Return the (x, y) coordinate for the center point of the cell that contains the specified text.  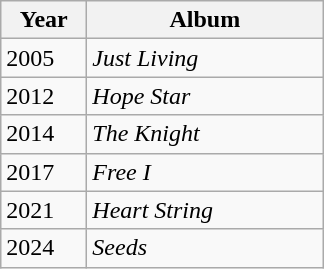
The Knight (205, 134)
Year (44, 20)
Heart String (205, 210)
Just Living (205, 58)
Free I (205, 172)
Hope Star (205, 96)
2017 (44, 172)
2012 (44, 96)
2014 (44, 134)
Album (205, 20)
Seeds (205, 248)
2024 (44, 248)
2005 (44, 58)
2021 (44, 210)
